Return [X, Y] of the center of cell containing provided text 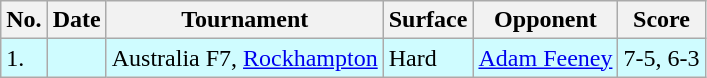
Adam Feeney [546, 58]
Hard [428, 58]
7-5, 6-3 [662, 58]
Australia F7, Rockhampton [244, 58]
Date [76, 20]
Score [662, 20]
Tournament [244, 20]
Opponent [546, 20]
1. [24, 58]
Surface [428, 20]
No. [24, 20]
